Determine the (X, Y) coordinate at the center of the cell enclosing the given text.  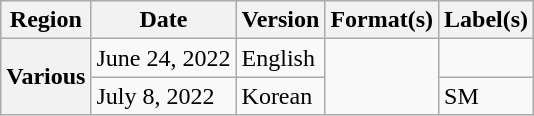
SM (486, 96)
English (280, 58)
Various (46, 77)
Region (46, 20)
Format(s) (382, 20)
July 8, 2022 (164, 96)
Korean (280, 96)
Date (164, 20)
Version (280, 20)
Label(s) (486, 20)
June 24, 2022 (164, 58)
